Search for the cell housing the specified text and yield its (x, y) center coordinate. 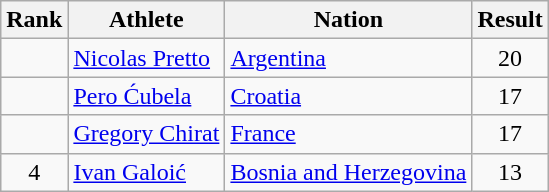
Bosnia and Herzegovina (348, 172)
Argentina (348, 58)
France (348, 134)
Pero Ćubela (146, 96)
Ivan Galoić (146, 172)
20 (510, 58)
Nation (348, 20)
4 (34, 172)
13 (510, 172)
Athlete (146, 20)
Croatia (348, 96)
Result (510, 20)
Rank (34, 20)
Gregory Chirat (146, 134)
Nicolas Pretto (146, 58)
